From the cell containing the given text, extract its center point as (X, Y) coordinate. 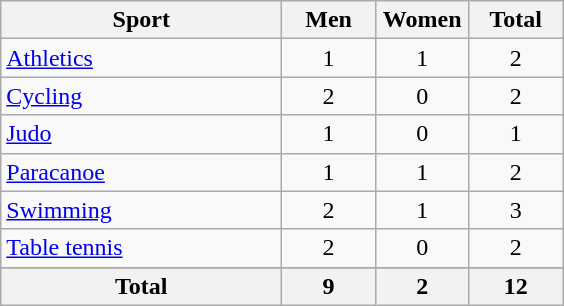
Cycling (142, 96)
Table tennis (142, 248)
9 (329, 286)
Judo (142, 134)
12 (516, 286)
Athletics (142, 58)
Swimming (142, 210)
Sport (142, 20)
3 (516, 210)
Women (422, 20)
Paracanoe (142, 172)
Men (329, 20)
